Determine the (X, Y) coordinate at the center of the cell enclosing the given text.  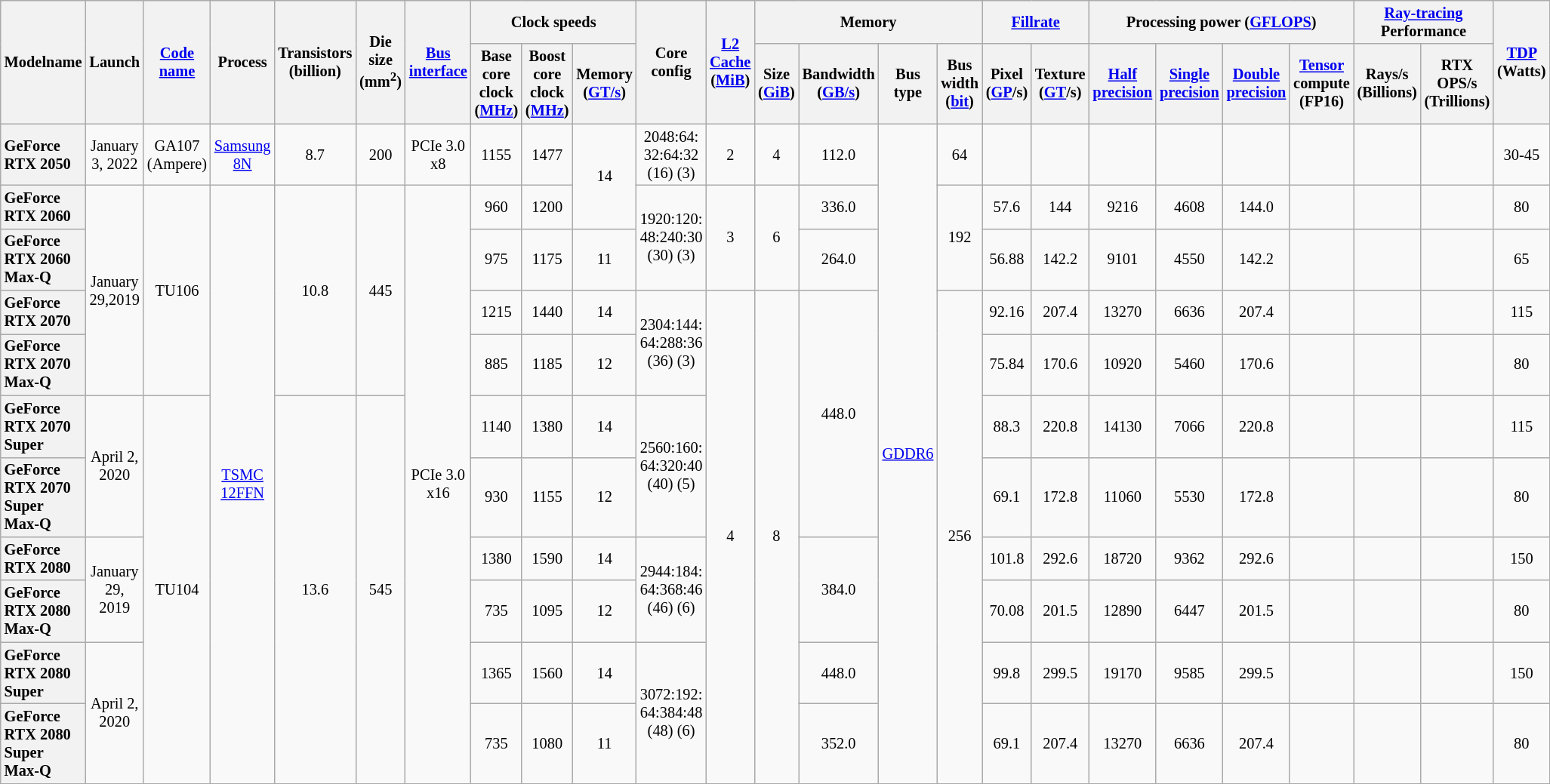
GeForce RTX 2070 Super Max-Q (44, 497)
GeForce RTX 2050 (44, 155)
144.0 (1256, 207)
6 (776, 237)
192 (960, 237)
1140 (497, 426)
8 (776, 537)
GeForce RTX 2060 (44, 207)
9101 (1123, 260)
445 (381, 290)
Core config (671, 62)
Single precision (1190, 84)
2944:184: 64:368:46 (46) (6) (671, 589)
112.0 (839, 155)
Transistors (billion) (315, 62)
10920 (1123, 364)
14130 (1123, 426)
Die size (mm2) (381, 62)
Boost core clock (MHz) (547, 84)
RTX OPS/s (Trillions) (1457, 84)
3 (730, 237)
1920:120: 48:240:30 (30) (3) (671, 237)
Double precision (1256, 84)
TSMC12FFN (242, 484)
200 (381, 155)
70.08 (1007, 611)
1215 (497, 312)
4608 (1190, 207)
1477 (547, 155)
1095 (547, 611)
1080 (547, 743)
Memory (868, 22)
Rays/s (Billions) (1388, 84)
2048:64: 32:64:32 (16) (3) (671, 155)
PCIe 3.0 x16 (438, 484)
Samsung 8N (242, 155)
TDP (Watts) (1521, 62)
L2 Cache (MiB) (730, 62)
7066 (1190, 426)
Bus width (bit) (960, 84)
8.7 (315, 155)
Base core clock (MHz) (497, 84)
January 29, 2019 (115, 589)
336.0 (839, 207)
11060 (1123, 497)
GDDR6 (908, 453)
56.88 (1007, 260)
65 (1521, 260)
9362 (1190, 558)
144 (1060, 207)
Launch (115, 62)
18720 (1123, 558)
960 (497, 207)
Size (GiB) (776, 84)
2 (730, 155)
January 3, 2022 (115, 155)
101.8 (1007, 558)
64 (960, 155)
930 (497, 497)
12890 (1123, 611)
352.0 (839, 743)
Code name (177, 62)
99.8 (1007, 673)
1185 (547, 364)
88.3 (1007, 426)
1560 (547, 673)
1440 (547, 312)
1365 (497, 673)
885 (497, 364)
Modelname (44, 62)
Process (242, 62)
19170 (1123, 673)
1590 (547, 558)
GA107(Ampere) (177, 155)
57.6 (1007, 207)
1175 (547, 260)
Half precision (1123, 84)
Memory (GT/s) (604, 84)
Ray-tracing Performance (1424, 22)
2560:160: 64:320:40 (40) (5) (671, 466)
9216 (1123, 207)
Tensor compute (FP16) (1321, 84)
5460 (1190, 364)
GeForce RTX 2080 (44, 558)
3072:192: 64:384:48 (48) (6) (671, 712)
Texture (GT/s) (1060, 84)
GeForce RTX 2080 Super Max-Q (44, 743)
5530 (1190, 497)
256 (960, 537)
PCIe 3.0 x8 (438, 155)
2304:144: 64:288:36 (36) (3) (671, 343)
Processing power (GFLOPS) (1222, 22)
13.6 (315, 589)
GeForce RTX 2070 Max-Q (44, 364)
264.0 (839, 260)
30-45 (1521, 155)
GeForce RTX 2080 Super (44, 673)
GeForce RTX 2060 Max-Q (44, 260)
Clock speeds (554, 22)
75.84 (1007, 364)
January 29,2019 (115, 290)
Pixel (GP/s) (1007, 84)
GeForce RTX 2070 Super (44, 426)
10.8 (315, 290)
GeForce RTX 2070 (44, 312)
6447 (1190, 611)
975 (497, 260)
92.16 (1007, 312)
Fillrate (1036, 22)
Bandwidth (GB/s) (839, 84)
9585 (1190, 673)
TU106 (177, 290)
4550 (1190, 260)
1200 (547, 207)
384.0 (839, 589)
545 (381, 589)
Bus type (908, 84)
Bus interface (438, 62)
GeForce RTX 2080 Max-Q (44, 611)
TU104 (177, 589)
